Find where the given text appears and provide that cell's center as (X, Y) coordinate. 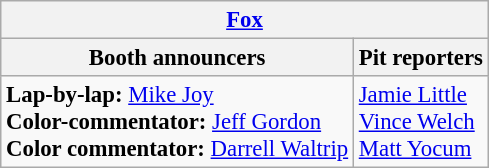
Booth announcers (178, 58)
Jamie LittleVince WelchMatt Yocum (420, 122)
Fox (245, 20)
Lap-by-lap: Mike JoyColor-commentator: Jeff GordonColor commentator: Darrell Waltrip (178, 122)
Pit reporters (420, 58)
